Pinpoint the cell where the given text exists, returning its (X, Y) midpoint coordinate. 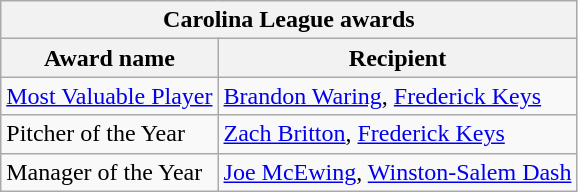
Brandon Waring, Frederick Keys (398, 96)
Zach Britton, Frederick Keys (398, 134)
Award name (110, 58)
Pitcher of the Year (110, 134)
Manager of the Year (110, 172)
Joe McEwing, Winston-Salem Dash (398, 172)
Recipient (398, 58)
Carolina League awards (289, 20)
Most Valuable Player (110, 96)
